Locate the cell with the specified text and output its [x, y] center coordinate. 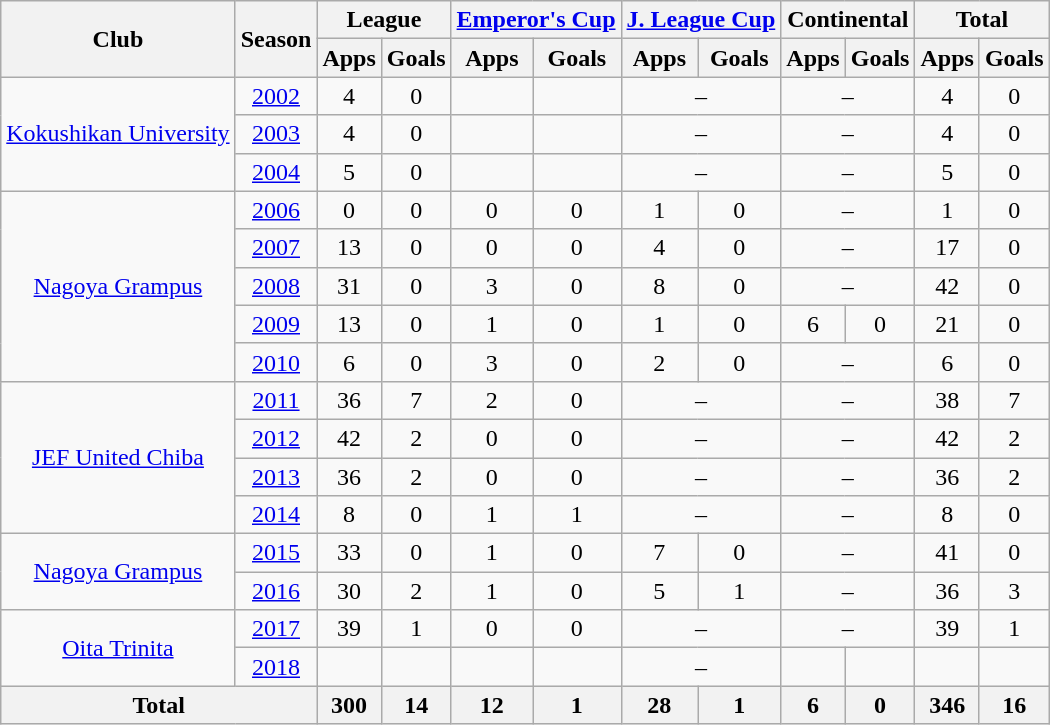
2003 [276, 134]
2006 [276, 210]
2016 [276, 591]
30 [349, 591]
2008 [276, 286]
17 [947, 248]
Oita Trinita [118, 648]
2018 [276, 667]
2010 [276, 362]
Kokushikan University [118, 134]
Season [276, 39]
2014 [276, 515]
2012 [276, 438]
346 [947, 705]
28 [660, 705]
16 [1014, 705]
League [384, 20]
2007 [276, 248]
JEF United Chiba [118, 457]
2002 [276, 96]
33 [349, 553]
41 [947, 553]
2009 [276, 324]
2013 [276, 477]
300 [349, 705]
12 [492, 705]
31 [349, 286]
J. League Cup [701, 20]
14 [416, 705]
38 [947, 400]
2017 [276, 629]
2015 [276, 553]
2004 [276, 172]
Emperor's Cup [536, 20]
21 [947, 324]
2011 [276, 400]
Continental [848, 20]
Club [118, 39]
